Identify which cell holds the provided text, then report its [x, y] central coordinate. 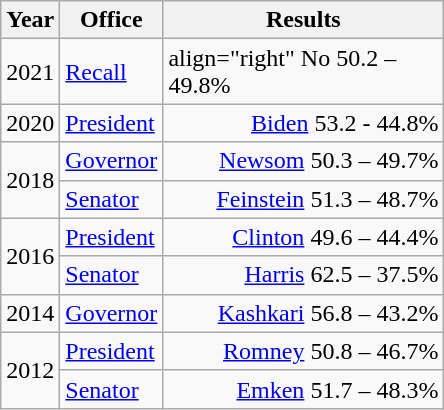
Office [112, 20]
Harris 62.5 – 37.5% [304, 275]
Romney 50.8 – 46.7% [304, 351]
Kashkari 56.8 – 43.2% [304, 313]
Year [30, 20]
Emken 51.7 – 48.3% [304, 389]
2018 [30, 180]
Feinstein 51.3 – 48.7% [304, 199]
2021 [30, 72]
Results [304, 20]
align="right" No 50.2 – 49.8% [304, 72]
Newsom 50.3 – 49.7% [304, 161]
2020 [30, 123]
Biden 53.2 - 44.8% [304, 123]
2014 [30, 313]
Recall [112, 72]
Clinton 49.6 – 44.4% [304, 237]
2012 [30, 370]
2016 [30, 256]
